Extract the (X, Y) coordinate from the center of the cell holding the provided text.  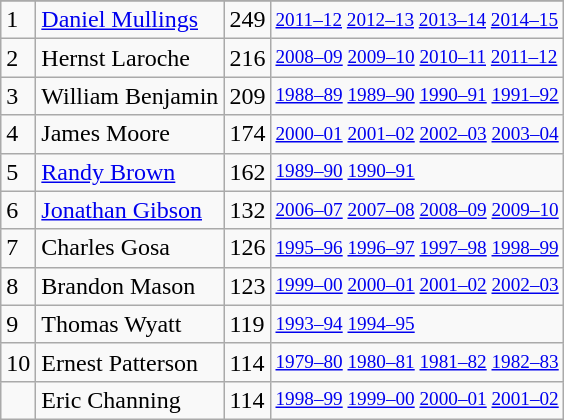
1989–90 1990–91 (417, 172)
1999–00 2000–01 2001–02 2002–03 (417, 286)
7 (18, 248)
249 (248, 20)
1998–99 1999–00 2000–01 2001–02 (417, 400)
8 (18, 286)
2011–12 2012–13 2013–14 2014–15 (417, 20)
Hernst Laroche (130, 58)
209 (248, 96)
174 (248, 134)
123 (248, 286)
132 (248, 210)
119 (248, 324)
2008–09 2009–10 2010–11 2011–12 (417, 58)
216 (248, 58)
1979–80 1980–81 1981–82 1982–83 (417, 362)
Thomas Wyatt (130, 324)
1 (18, 20)
126 (248, 248)
5 (18, 172)
Ernest Patterson (130, 362)
Eric Channing (130, 400)
6 (18, 210)
Charles Gosa (130, 248)
3 (18, 96)
1993–94 1994–95 (417, 324)
1988–89 1989–90 1990–91 1991–92 (417, 96)
1995–96 1996–97 1997–98 1998–99 (417, 248)
4 (18, 134)
Brandon Mason (130, 286)
9 (18, 324)
10 (18, 362)
2000–01 2001–02 2002–03 2003–04 (417, 134)
162 (248, 172)
Jonathan Gibson (130, 210)
Randy Brown (130, 172)
Daniel Mullings (130, 20)
William Benjamin (130, 96)
James Moore (130, 134)
2006–07 2007–08 2008–09 2009–10 (417, 210)
2 (18, 58)
